Identify which cell holds the provided text, then report its (X, Y) central coordinate. 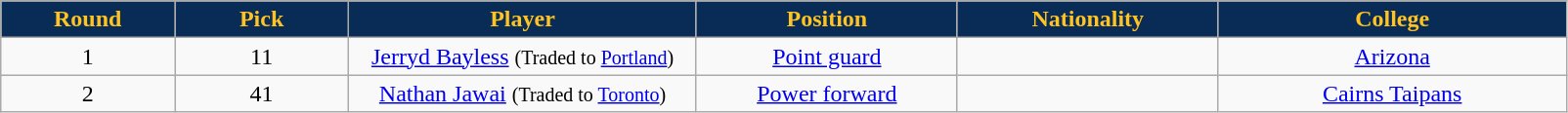
College (1392, 19)
Point guard (827, 56)
Cairns Taipans (1392, 94)
Nathan Jawai (Traded to Toronto) (523, 94)
Position (827, 19)
Jerryd Bayless (Traded to Portland) (523, 56)
41 (262, 94)
Round (88, 19)
11 (262, 56)
Nationality (1087, 19)
Arizona (1392, 56)
1 (88, 56)
Player (523, 19)
2 (88, 94)
Power forward (827, 94)
Pick (262, 19)
